Scan for the cell matching the given text and deliver its [x, y] coordinate at center. 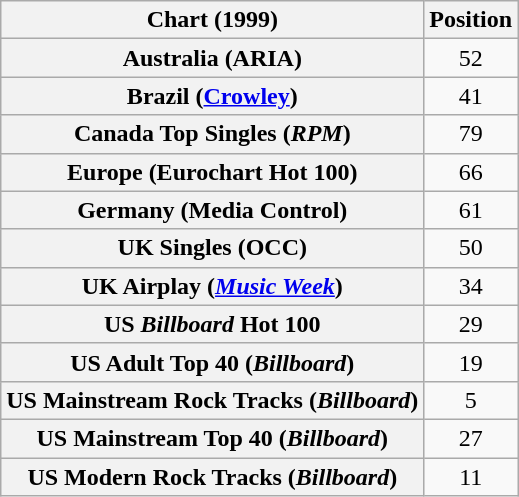
US Billboard Hot 100 [212, 324]
79 [471, 134]
Australia (ARIA) [212, 58]
US Modern Rock Tracks (Billboard) [212, 477]
29 [471, 324]
Germany (Media Control) [212, 210]
27 [471, 438]
Position [471, 20]
5 [471, 400]
Chart (1999) [212, 20]
34 [471, 286]
UK Singles (OCC) [212, 248]
50 [471, 248]
Canada Top Singles (RPM) [212, 134]
US Adult Top 40 (Billboard) [212, 362]
US Mainstream Rock Tracks (Billboard) [212, 400]
41 [471, 96]
61 [471, 210]
19 [471, 362]
US Mainstream Top 40 (Billboard) [212, 438]
52 [471, 58]
Brazil (Crowley) [212, 96]
UK Airplay (Music Week) [212, 286]
11 [471, 477]
66 [471, 172]
Europe (Eurochart Hot 100) [212, 172]
